Search for the cell housing the specified text and yield its [X, Y] center coordinate. 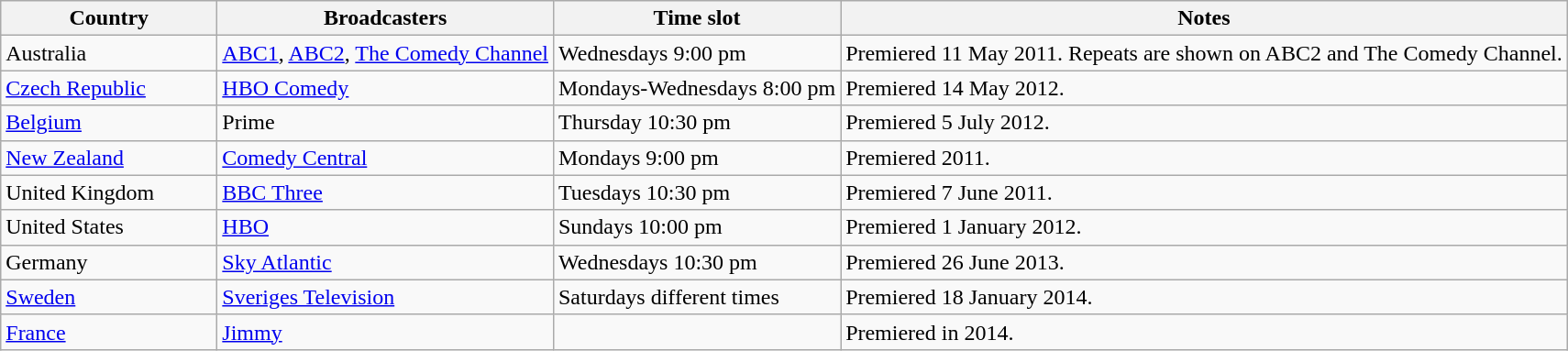
Czech Republic [109, 88]
HBO Comedy [385, 88]
Prime [385, 123]
Sky Atlantic [385, 262]
Notes [1205, 18]
Premiered 18 January 2014. [1205, 297]
HBO [385, 227]
United Kingdom [109, 192]
Comedy Central [385, 158]
Germany [109, 262]
Jimmy [385, 332]
Premiered 14 May 2012. [1205, 88]
Premiered 26 June 2013. [1205, 262]
Premiered 7 June 2011. [1205, 192]
France [109, 332]
Premiered 11 May 2011. Repeats are shown on ABC2 and The Comedy Channel. [1205, 53]
Country [109, 18]
Time slot [697, 18]
Premiered in 2014. [1205, 332]
Premiered 1 January 2012. [1205, 227]
United States [109, 227]
ABC1, ABC2, The Comedy Channel [385, 53]
Saturdays different times [697, 297]
Mondays 9:00 pm [697, 158]
Premiered 2011. [1205, 158]
Sundays 10:00 pm [697, 227]
Belgium [109, 123]
Sveriges Television [385, 297]
Wednesdays 10:30 pm [697, 262]
Wednesdays 9:00 pm [697, 53]
Thursday 10:30 pm [697, 123]
Broadcasters [385, 18]
New Zealand [109, 158]
Australia [109, 53]
BBC Three [385, 192]
Tuesdays 10:30 pm [697, 192]
Premiered 5 July 2012. [1205, 123]
Mondays-Wednesdays 8:00 pm [697, 88]
Sweden [109, 297]
